Detect which cell encompasses the target text, then output its (X, Y) center coordinate. 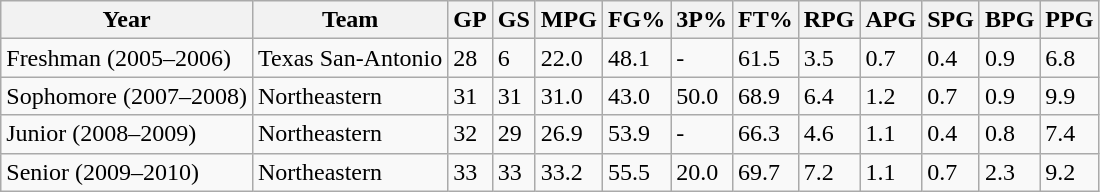
7.2 (829, 172)
APG (891, 20)
26.9 (568, 134)
55.5 (636, 172)
GS (514, 20)
32 (470, 134)
Senior (2009–2010) (127, 172)
53.9 (636, 134)
BPG (1009, 20)
1.2 (891, 96)
Sophomore (2007–2008) (127, 96)
Junior (2008–2009) (127, 134)
50.0 (702, 96)
3P% (702, 20)
9.9 (1070, 96)
Year (127, 20)
FG% (636, 20)
0.8 (1009, 134)
9.2 (1070, 172)
6 (514, 58)
3.5 (829, 58)
2.3 (1009, 172)
29 (514, 134)
Texas San-Antonio (350, 58)
7.4 (1070, 134)
43.0 (636, 96)
RPG (829, 20)
GP (470, 20)
22.0 (568, 58)
Freshman (2005–2006) (127, 58)
48.1 (636, 58)
61.5 (765, 58)
4.6 (829, 134)
28 (470, 58)
6.8 (1070, 58)
68.9 (765, 96)
20.0 (702, 172)
66.3 (765, 134)
MPG (568, 20)
69.7 (765, 172)
FT% (765, 20)
33.2 (568, 172)
6.4 (829, 96)
31.0 (568, 96)
PPG (1070, 20)
SPG (951, 20)
Team (350, 20)
